Search for the cell housing the specified text and yield its [X, Y] center coordinate. 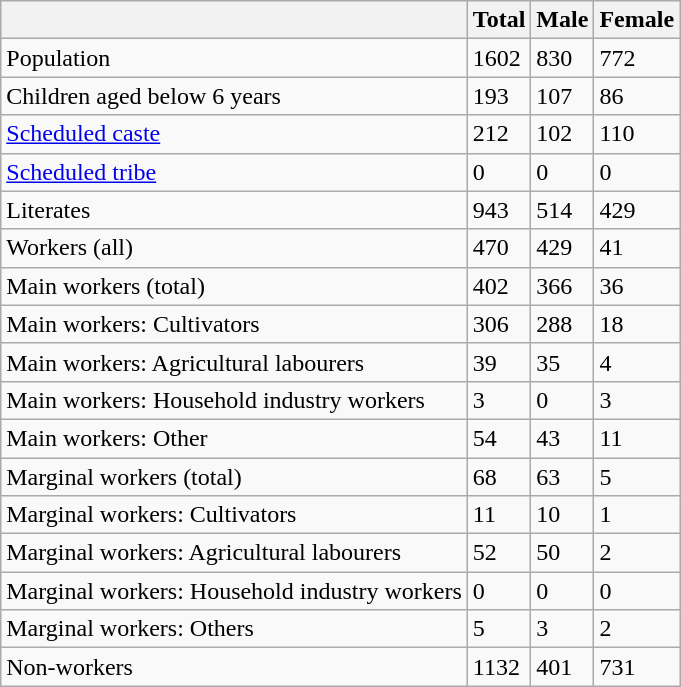
63 [562, 477]
Male [562, 20]
Total [499, 20]
193 [499, 96]
Main workers (total) [234, 286]
Non-workers [234, 667]
Main workers: Household industry workers [234, 400]
514 [562, 210]
Main workers: Other [234, 438]
Scheduled caste [234, 134]
Workers (all) [234, 248]
Female [637, 20]
Marginal workers (total) [234, 477]
1132 [499, 667]
1602 [499, 58]
107 [562, 96]
68 [499, 477]
36 [637, 286]
10 [562, 515]
402 [499, 286]
830 [562, 58]
Marginal workers: Others [234, 629]
43 [562, 438]
41 [637, 248]
Children aged below 6 years [234, 96]
18 [637, 324]
Marginal workers: Cultivators [234, 515]
772 [637, 58]
4 [637, 362]
Marginal workers: Household industry workers [234, 591]
50 [562, 553]
366 [562, 286]
Scheduled tribe [234, 172]
212 [499, 134]
102 [562, 134]
288 [562, 324]
86 [637, 96]
54 [499, 438]
731 [637, 667]
943 [499, 210]
Population [234, 58]
Literates [234, 210]
110 [637, 134]
52 [499, 553]
Main workers: Cultivators [234, 324]
Main workers: Agricultural labourers [234, 362]
306 [499, 324]
401 [562, 667]
Marginal workers: Agricultural labourers [234, 553]
35 [562, 362]
1 [637, 515]
470 [499, 248]
39 [499, 362]
